Output the (X, Y) coordinate of the center of the cell containing the given text.  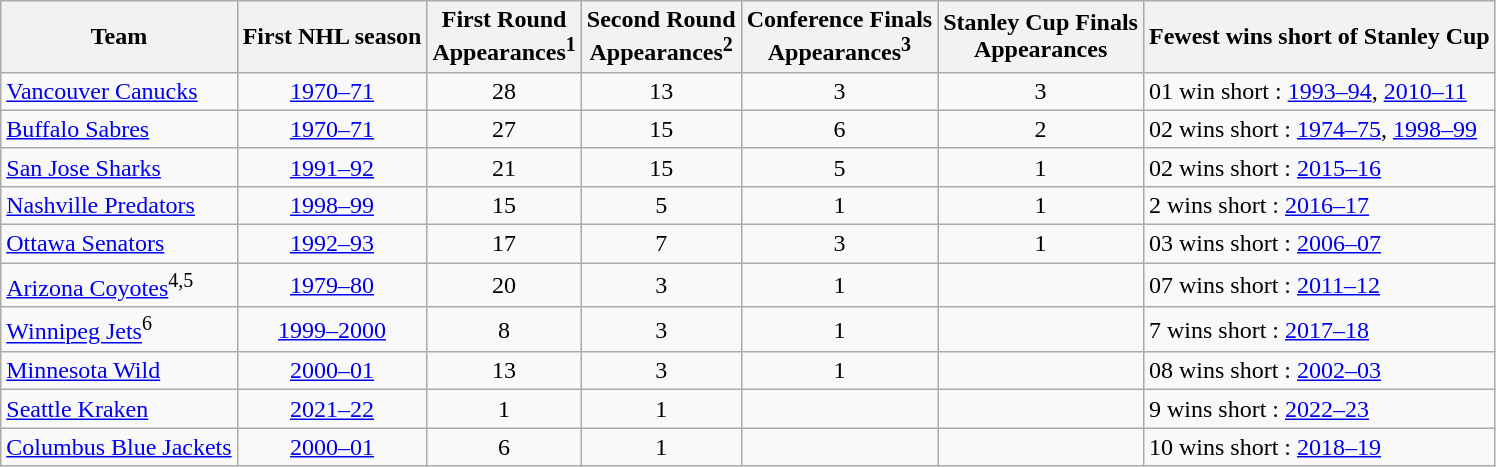
First NHL season (332, 37)
21 (504, 167)
2 (1041, 129)
Nashville Predators (119, 205)
San Jose Sharks (119, 167)
2 wins short : 2016–17 (1319, 205)
08 wins short : 2002–03 (1319, 371)
7 wins short : 2017–18 (1319, 330)
8 (504, 330)
Ottawa Senators (119, 244)
7 (661, 244)
Conference FinalsAppearances3 (840, 37)
17 (504, 244)
Second RoundAppearances2 (661, 37)
Winnipeg Jets6 (119, 330)
07 wins short : 2011–12 (1319, 286)
03 wins short : 2006–07 (1319, 244)
01 win short : 1993–94, 2010–11 (1319, 91)
1998–99 (332, 205)
Team (119, 37)
Minnesota Wild (119, 371)
10 wins short : 2018–19 (1319, 447)
1992–93 (332, 244)
Arizona Coyotes4,5 (119, 286)
02 wins short : 2015–16 (1319, 167)
1999–2000 (332, 330)
2021–22 (332, 409)
9 wins short : 2022–23 (1319, 409)
First RoundAppearances1 (504, 37)
1979–80 (332, 286)
28 (504, 91)
Seattle Kraken (119, 409)
Stanley Cup FinalsAppearances (1041, 37)
Buffalo Sabres (119, 129)
1991–92 (332, 167)
Columbus Blue Jackets (119, 447)
Fewest wins short of Stanley Cup (1319, 37)
Vancouver Canucks (119, 91)
02 wins short : 1974–75, 1998–99 (1319, 129)
20 (504, 286)
27 (504, 129)
